Capture the cell that displays the provided text and extract its [X, Y] central coordinate. 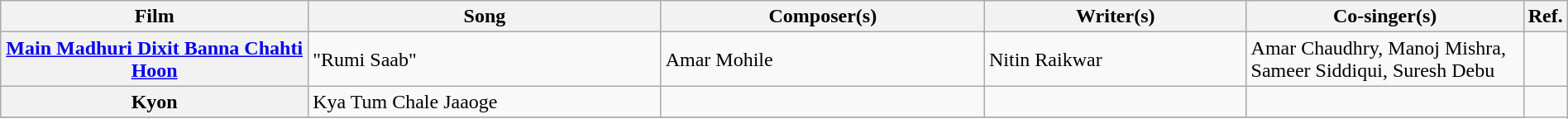
Amar Mohile [822, 59]
Kya Tum Chale Jaaoge [485, 102]
Film [155, 17]
Nitin Raikwar [1115, 59]
Song [485, 17]
Ref. [1545, 17]
Co-singer(s) [1384, 17]
Kyon [155, 102]
Writer(s) [1115, 17]
Composer(s) [822, 17]
Amar Chaudhry, Manoj Mishra, Sameer Siddiqui, Suresh Debu [1384, 59]
"Rumi Saab" [485, 59]
Main Madhuri Dixit Banna Chahti Hoon [155, 59]
